Scan for the cell matching the given text and deliver its [X, Y] coordinate at center. 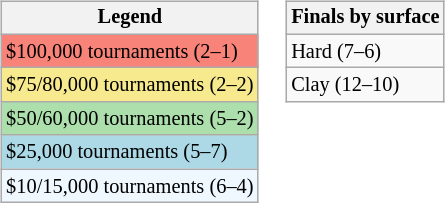
$75/80,000 tournaments (2–2) [130, 85]
Clay (12–10) [365, 85]
Finals by surface [365, 18]
$10/15,000 tournaments (6–4) [130, 186]
$25,000 tournaments (5–7) [130, 152]
Hard (7–6) [365, 51]
Legend [130, 18]
$100,000 tournaments (2–1) [130, 51]
$50/60,000 tournaments (5–2) [130, 119]
